Find where the given text appears and provide that cell's center as [x, y] coordinate. 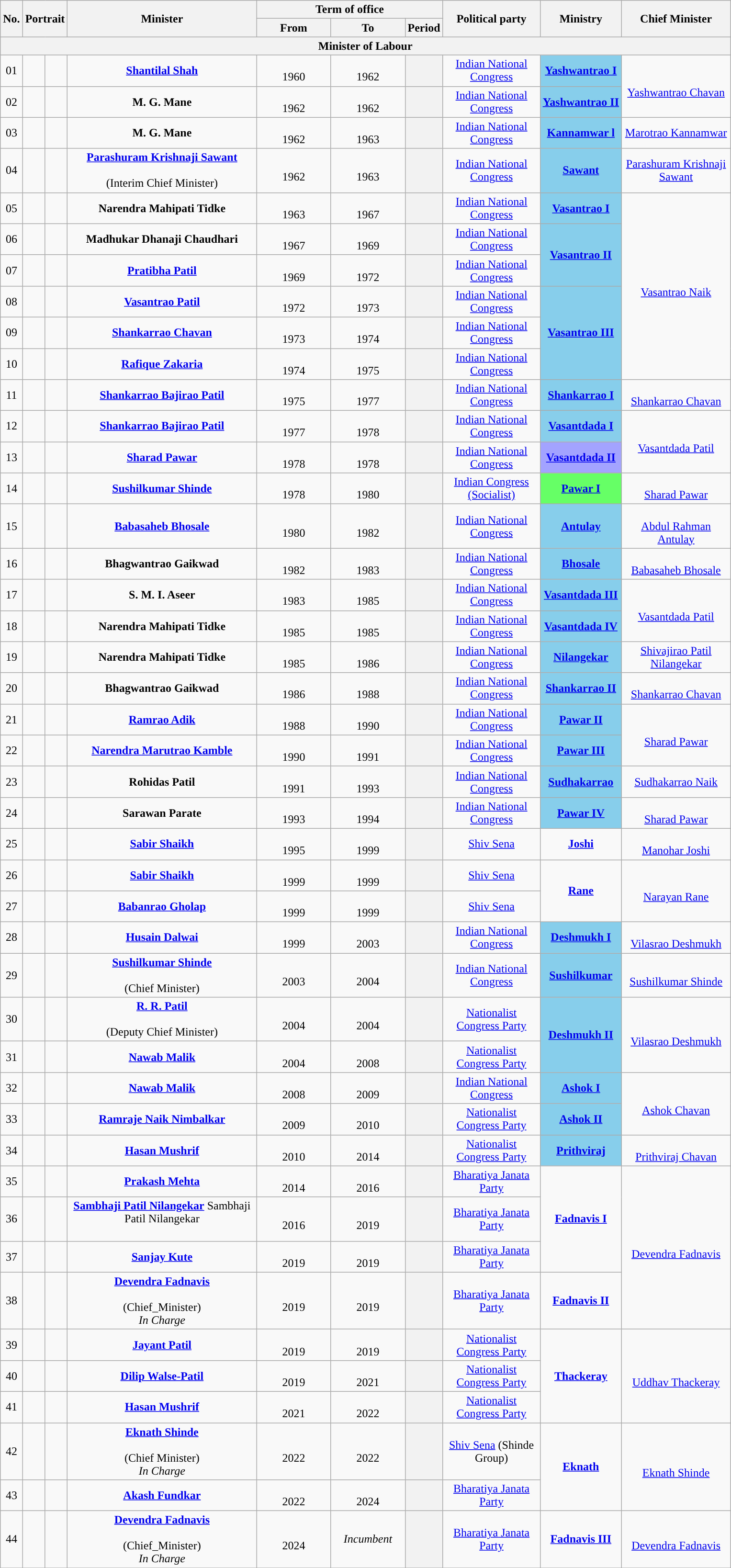
35 [11, 1182]
Ashok I [581, 1088]
No. [11, 19]
Nilangekar [581, 657]
27 [11, 907]
14 [11, 488]
Shiv Sena (Shinde Group) [491, 1452]
From [294, 28]
Kannamwar l [581, 133]
Manohar Joshi [676, 844]
Husain Dalwai [162, 937]
30 [11, 1019]
32 [11, 1088]
Deshmukh I [581, 937]
Minister [162, 19]
08 [11, 302]
Prithviraj Chavan [676, 1150]
Sawant [581, 170]
Bhosale [581, 564]
Pawar III [581, 751]
1995 [294, 844]
Ramraje Naik Nimbalkar [162, 1119]
Antulay [581, 526]
Sanjay Kute [162, 1256]
Vasantrao II [581, 255]
Dilip Walse-Patil [162, 1376]
17 [11, 595]
Eknath [581, 1467]
16 [11, 564]
Eknath Shinde [676, 1467]
Vasantdada III [581, 595]
18 [11, 626]
40 [11, 1376]
Jayant Patil [162, 1344]
Sudhakarrao [581, 781]
Rane [581, 891]
Pawar I [581, 488]
Akash Fundkar [162, 1496]
Ashok II [581, 1119]
Yashwantrao Chavan [676, 86]
Babanrao Gholap [162, 907]
Marotrao Kannamwar [676, 133]
Vasantrao I [581, 208]
43 [11, 1496]
33 [11, 1119]
Fadnavis II [581, 1300]
42 [11, 1452]
41 [11, 1407]
38 [11, 1300]
Abdul Rahman Antulay [676, 526]
Thackeray [581, 1376]
Indian Congress (Socialist) [491, 488]
Vasantdada I [581, 426]
Vasantrao Naik [676, 286]
22 [11, 751]
11 [11, 395]
34 [11, 1150]
Sudhakarrao Naik [676, 781]
Yashwantrao I [581, 71]
04 [11, 170]
13 [11, 458]
01 [11, 71]
Term of office [349, 10]
Ashok Chavan [676, 1104]
Parashuram Krishnaji Sawant (Interim Chief Minister) [162, 170]
28 [11, 937]
Shankarrao I [581, 395]
Fadnavis I [581, 1219]
09 [11, 332]
06 [11, 239]
Ministry [581, 19]
Vasantrao Patil [162, 302]
1994 [368, 813]
Sushilkumar Shinde (Chief Minister) [162, 975]
Portrait [45, 19]
29 [11, 975]
Period [424, 28]
Sambhaji Patil Nilangekar Sambhaji Patil Nilangekar [162, 1219]
23 [11, 781]
25 [11, 844]
Madhukar Dhanaji Chaudhari [162, 239]
07 [11, 270]
R. R. Patil (Deputy Chief Minister) [162, 1019]
21 [11, 719]
15 [11, 526]
To [368, 28]
26 [11, 875]
20 [11, 688]
Pawar IV [581, 813]
Rohidas Patil [162, 781]
Political party [491, 19]
31 [11, 1057]
36 [11, 1219]
Shankarrao II [581, 688]
Incumbent [368, 1540]
Narendra Marutrao Kamble [162, 751]
Eknath Shinde (Chief Minister)In Charge [162, 1452]
Narayan Rane [676, 891]
19 [11, 657]
S. M. I. Aseer [162, 595]
Pawar II [581, 719]
24 [11, 813]
Minister of Labour [366, 46]
Uddhav Thackeray [676, 1376]
Pratibha Patil [162, 270]
39 [11, 1344]
Fadnavis III [581, 1540]
03 [11, 133]
Prithviraj [581, 1150]
Vasantdada IV [581, 626]
Yashwantrao II [581, 102]
Deshmukh II [581, 1035]
1960 [294, 71]
44 [11, 1540]
12 [11, 426]
Vasantdada II [581, 458]
37 [11, 1256]
Rafique Zakaria [162, 364]
Vasantrao III [581, 332]
Parashuram Krishnaji Sawant [676, 170]
Ramrao Adik [162, 719]
Sarawan Parate [162, 813]
Joshi [581, 844]
10 [11, 364]
02 [11, 102]
Shivajirao Patil Nilangekar [676, 657]
Chief Minister [676, 19]
Prakash Mehta [162, 1182]
05 [11, 208]
Sushilkumar [581, 975]
Shantilal Shah [162, 71]
